Pinpoint the cell where the given text exists, returning its [x, y] midpoint coordinate. 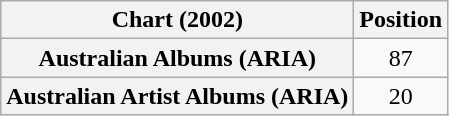
87 [401, 58]
Australian Albums (ARIA) [178, 58]
Position [401, 20]
Chart (2002) [178, 20]
Australian Artist Albums (ARIA) [178, 96]
20 [401, 96]
